Return (X, Y) of the center of cell containing provided text 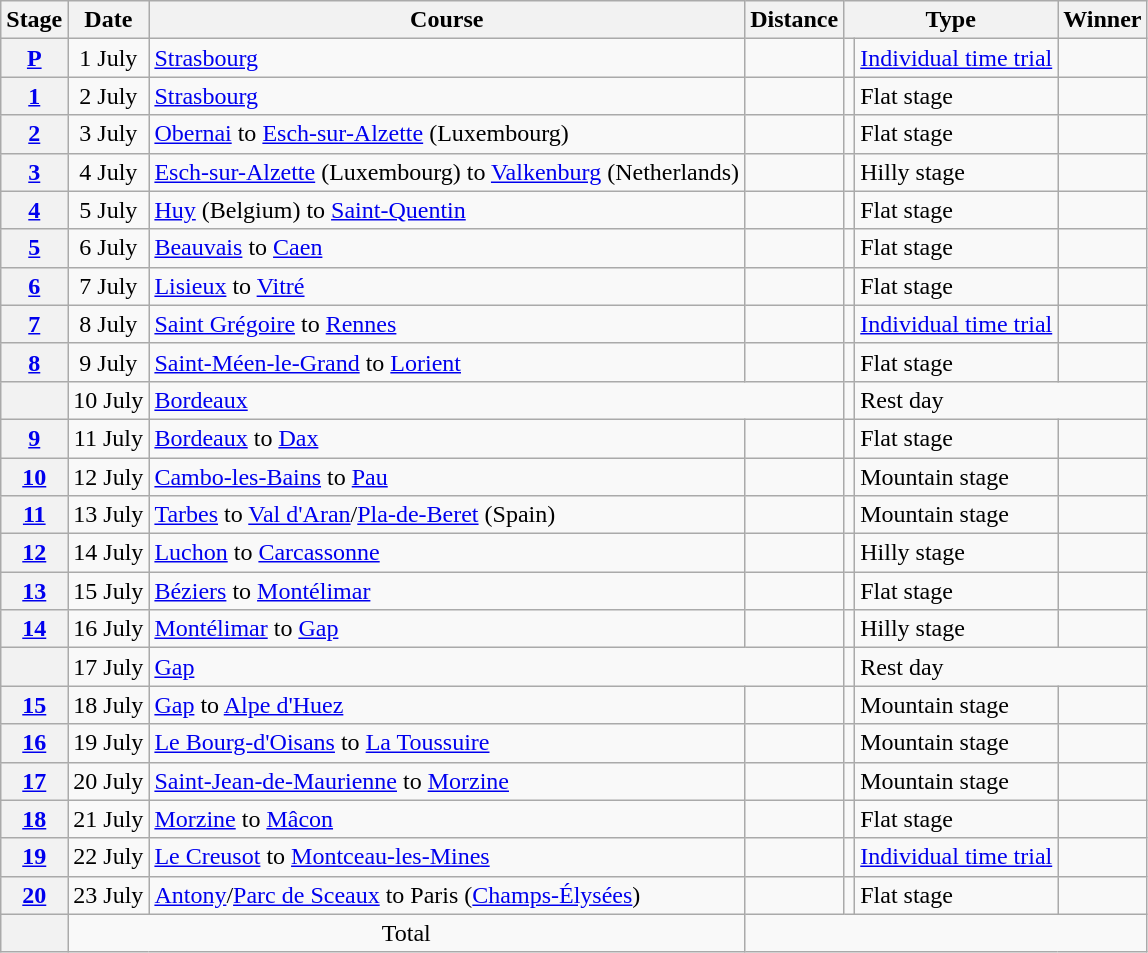
3 (34, 172)
Gap to Alpe d'Huez (447, 705)
13 July (108, 515)
15 (34, 705)
4 July (108, 172)
3 July (108, 134)
11 (34, 515)
17 (34, 781)
Beauvais to Caen (447, 248)
Montélimar to Gap (447, 629)
Saint Grégoire to Rennes (447, 324)
18 (34, 819)
19 July (108, 743)
1 (34, 96)
18 July (108, 705)
7 (34, 324)
20 July (108, 781)
Tarbes to Val d'Aran/Pla-de-Beret (Spain) (447, 515)
6 July (108, 248)
Gap (496, 667)
9 (34, 438)
14 July (108, 553)
14 (34, 629)
Huy (Belgium) to Saint-Quentin (447, 210)
Morzine to Mâcon (447, 819)
Course (447, 20)
7 July (108, 286)
15 July (108, 591)
2 (34, 134)
12 (34, 553)
8 July (108, 324)
P (34, 58)
16 (34, 743)
Stage (34, 20)
20 (34, 895)
21 July (108, 819)
17 July (108, 667)
1 July (108, 58)
9 July (108, 362)
Total (406, 933)
2 July (108, 96)
10 (34, 477)
Winner (1102, 20)
13 (34, 591)
11 July (108, 438)
Cambo-les-Bains to Pau (447, 477)
Bordeaux (496, 400)
6 (34, 286)
5 (34, 248)
16 July (108, 629)
19 (34, 857)
Type (951, 20)
Distance (794, 20)
Lisieux to Vitré (447, 286)
12 July (108, 477)
Le Bourg-d'Oisans to La Toussuire (447, 743)
Saint-Jean-de-Maurienne to Morzine (447, 781)
4 (34, 210)
Bordeaux to Dax (447, 438)
Saint-Méen-le-Grand to Lorient (447, 362)
Obernai to Esch-sur-Alzette (Luxembourg) (447, 134)
Date (108, 20)
10 July (108, 400)
22 July (108, 857)
Luchon to Carcassonne (447, 553)
Béziers to Montélimar (447, 591)
23 July (108, 895)
Antony/Parc de Sceaux to Paris (Champs-Élysées) (447, 895)
Le Creusot to Montceau-les-Mines (447, 857)
8 (34, 362)
Esch-sur-Alzette (Luxembourg) to Valkenburg (Netherlands) (447, 172)
5 July (108, 210)
